For the text-containing cell, return its midpoint in [X, Y] coordinate format. 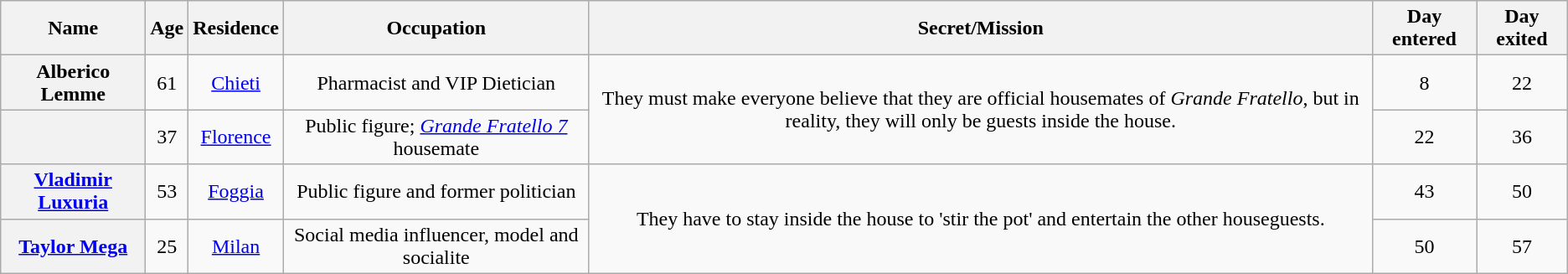
25 [168, 246]
Foggia [236, 191]
Chieti [236, 82]
Florence [236, 137]
Taylor Mega [74, 246]
Social media influencer, model and socialite [436, 246]
Public figure; Grande Fratello 7 housemate [436, 137]
Vladimir Luxuria [74, 191]
57 [1523, 246]
They have to stay inside the house to 'stir the pot' and entertain the other houseguests. [980, 219]
Day entered [1424, 28]
Occupation [436, 28]
Alberico Lemme [74, 82]
37 [168, 137]
Name [74, 28]
43 [1424, 191]
61 [168, 82]
Day exited [1523, 28]
Milan [236, 246]
36 [1523, 137]
Age [168, 28]
8 [1424, 82]
53 [168, 191]
Residence [236, 28]
Secret/Mission [980, 28]
Public figure and former politician [436, 191]
Pharmacist and VIP Dietician [436, 82]
They must make everyone believe that they are official housemates of Grande Fratello, but in reality, they will only be guests inside the house. [980, 110]
